Identify which cell holds the provided text, then report its [x, y] central coordinate. 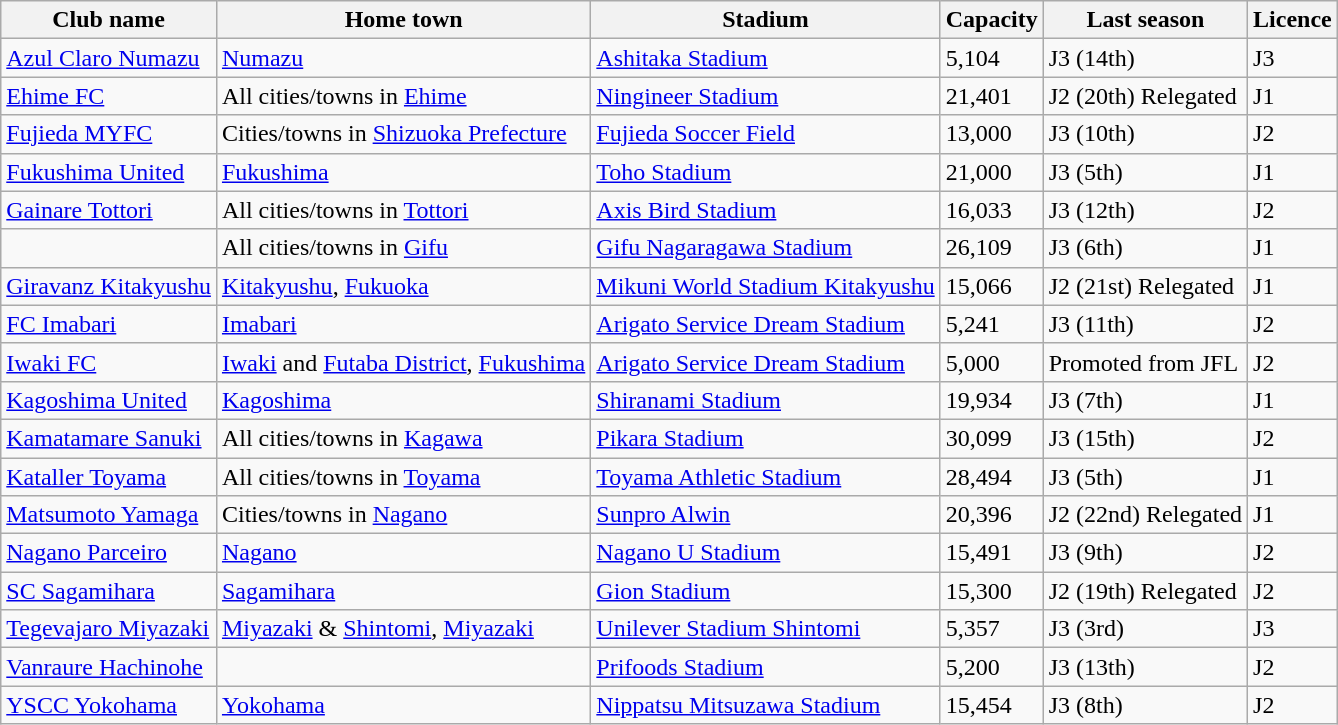
5,104 [992, 58]
Shiranami Stadium [766, 400]
Miyazaki & Shintomi, Miyazaki [403, 629]
J2 (19th) Relegated [1145, 591]
5,200 [992, 667]
All cities/towns in Toyama [403, 477]
5,241 [992, 324]
30,099 [992, 438]
Sagamihara [403, 591]
28,494 [992, 477]
Nagano [403, 553]
J2 (22nd) Relegated [1145, 515]
Cities/towns in Shizuoka Prefecture [403, 134]
Gifu Nagaragawa Stadium [766, 248]
J3 (7th) [1145, 400]
Kagoshima [403, 400]
Sunpro Alwin [766, 515]
Toyama Athletic Stadium [766, 477]
J2 (20th) Relegated [1145, 96]
Iwaki FC [109, 362]
15,491 [992, 553]
Tegevajaro Miyazaki [109, 629]
J3 (3rd) [1145, 629]
Pikara Stadium [766, 438]
Unilever Stadium Shintomi [766, 629]
All cities/towns in Tottori [403, 210]
Capacity [992, 20]
Fujieda MYFC [109, 134]
J3 (11th) [1145, 324]
SC Sagamihara [109, 591]
Prifoods Stadium [766, 667]
J3 (8th) [1145, 705]
Ashitaka Stadium [766, 58]
All cities/towns in Gifu [403, 248]
J3 (15th) [1145, 438]
16,033 [992, 210]
Fukushima [403, 172]
J3 (12th) [1145, 210]
Cities/towns in Nagano [403, 515]
J3 (9th) [1145, 553]
5,000 [992, 362]
Fujieda Soccer Field [766, 134]
J3 (14th) [1145, 58]
Stadium [766, 20]
YSCC Yokohama [109, 705]
Imabari [403, 324]
Ehime FC [109, 96]
Kataller Toyama [109, 477]
Numazu [403, 58]
Licence [1293, 20]
Gion Stadium [766, 591]
J2 (21st) Relegated [1145, 286]
Kagoshima United [109, 400]
Kamatamare Sanuki [109, 438]
Nagano U Stadium [766, 553]
Last season [1145, 20]
Giravanz Kitakyushu [109, 286]
FC Imabari [109, 324]
Matsumoto Yamaga [109, 515]
Promoted from JFL [1145, 362]
Nagano Parceiro [109, 553]
5,357 [992, 629]
J3 (6th) [1145, 248]
21,000 [992, 172]
15,300 [992, 591]
Yokohama [403, 705]
26,109 [992, 248]
15,454 [992, 705]
Axis Bird Stadium [766, 210]
Iwaki and Futaba District, Fukushima [403, 362]
20,396 [992, 515]
Gainare Tottori [109, 210]
Vanraure Hachinohe [109, 667]
Club name [109, 20]
15,066 [992, 286]
19,934 [992, 400]
Home town [403, 20]
J3 (10th) [1145, 134]
J3 (13th) [1145, 667]
13,000 [992, 134]
Ningineer Stadium [766, 96]
Kitakyushu, Fukuoka [403, 286]
21,401 [992, 96]
Mikuni World Stadium Kitakyushu [766, 286]
Azul Claro Numazu [109, 58]
Nippatsu Mitsuzawa Stadium [766, 705]
Fukushima United [109, 172]
All cities/towns in Ehime [403, 96]
All cities/towns in Kagawa [403, 438]
Toho Stadium [766, 172]
